Scan for the cell matching the given text and deliver its [X, Y] coordinate at center. 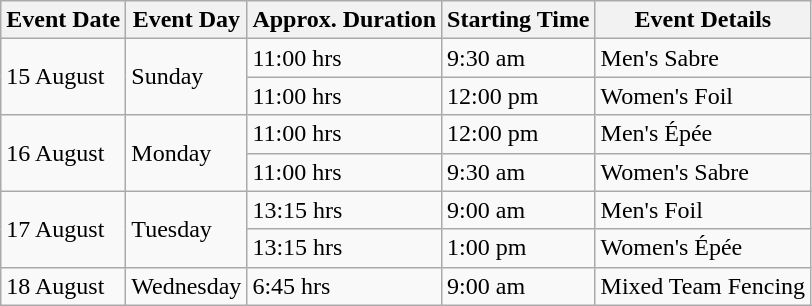
Men's Foil [703, 210]
Women's Sabre [703, 172]
16 August [64, 153]
Mixed Team Fencing [703, 286]
Sunday [186, 77]
Men's Sabre [703, 58]
Men's Épée [703, 134]
18 August [64, 286]
Monday [186, 153]
15 August [64, 77]
17 August [64, 229]
Women's Épée [703, 248]
6:45 hrs [344, 286]
Wednesday [186, 286]
Tuesday [186, 229]
Event Day [186, 20]
Event Details [703, 20]
Starting Time [519, 20]
Event Date [64, 20]
1:00 pm [519, 248]
Approx. Duration [344, 20]
Women's Foil [703, 96]
